Extract the [X, Y] coordinate from the center of the cell holding the provided text.  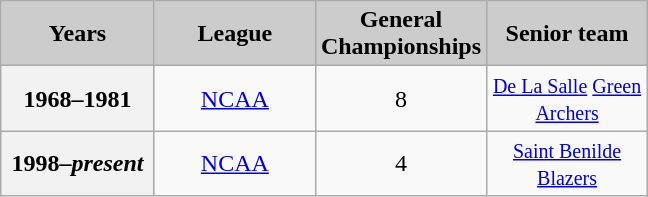
4 [400, 164]
1998–present [78, 164]
General Championships [400, 34]
1968–1981 [78, 98]
Years [78, 34]
De La Salle Green Archers [568, 98]
Saint Benilde Blazers [568, 164]
League [234, 34]
Senior team [568, 34]
8 [400, 98]
